Output the [x, y] coordinate of the center of the cell containing the given text.  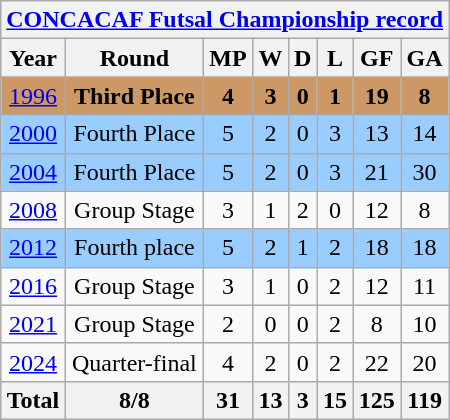
2000 [34, 134]
Quarter-final [134, 362]
Year [34, 58]
21 [377, 172]
2012 [34, 248]
W [271, 58]
Round [134, 58]
Fourth place [134, 248]
L [335, 58]
8/8 [134, 400]
2008 [34, 210]
15 [335, 400]
31 [228, 400]
119 [425, 400]
14 [425, 134]
30 [425, 172]
D [302, 58]
2004 [34, 172]
GF [377, 58]
125 [377, 400]
11 [425, 286]
2016 [34, 286]
Third Place [134, 96]
2021 [34, 324]
2024 [34, 362]
Total [34, 400]
10 [425, 324]
MP [228, 58]
20 [425, 362]
GA [425, 58]
19 [377, 96]
1996 [34, 96]
22 [377, 362]
CONCACAF Futsal Championship record [225, 20]
